Find where the given text appears and provide that cell's center as [x, y] coordinate. 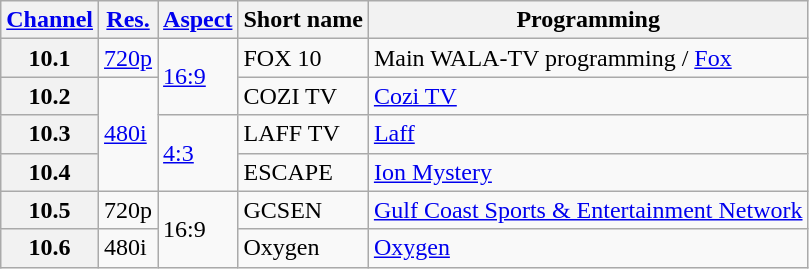
FOX 10 [303, 58]
Channel [50, 20]
10.1 [50, 58]
GCSEN [303, 210]
10.3 [50, 134]
COZI TV [303, 96]
Aspect [198, 20]
Main WALA-TV programming / Fox [588, 58]
10.5 [50, 210]
10.2 [50, 96]
10.4 [50, 172]
10.6 [50, 248]
ESCAPE [303, 172]
Short name [303, 20]
Res. [128, 20]
Laff [588, 134]
4:3 [198, 153]
Gulf Coast Sports & Entertainment Network [588, 210]
Ion Mystery [588, 172]
LAFF TV [303, 134]
Cozi TV [588, 96]
Programming [588, 20]
